For the text-containing cell, return its midpoint in (x, y) coordinate format. 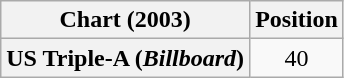
Position (297, 20)
US Triple-A (Billboard) (126, 58)
Chart (2003) (126, 20)
40 (297, 58)
